Capture the cell that displays the provided text and extract its (x, y) central coordinate. 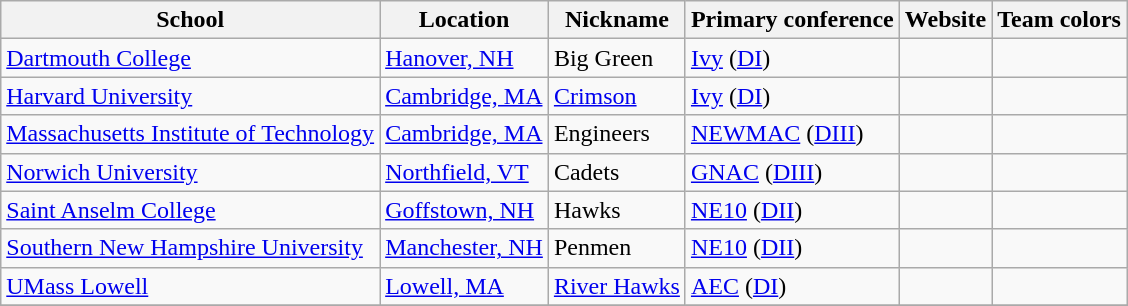
Saint Anselm College (190, 210)
Massachusetts Institute of Technology (190, 134)
Southern New Hampshire University (190, 248)
UMass Lowell (190, 286)
Big Green (616, 58)
Penmen (616, 248)
NEWMAC (DIII) (792, 134)
Location (464, 20)
Engineers (616, 134)
Hawks (616, 210)
GNAC (DIII) (792, 172)
Northfield, VT (464, 172)
Cadets (616, 172)
Crimson (616, 96)
School (190, 20)
Norwich University (190, 172)
Harvard University (190, 96)
Lowell, MA (464, 286)
Goffstown, NH (464, 210)
Website (945, 20)
Dartmouth College (190, 58)
AEC (DI) (792, 286)
Manchester, NH (464, 248)
Team colors (1060, 20)
Hanover, NH (464, 58)
River Hawks (616, 286)
Nickname (616, 20)
Primary conference (792, 20)
